Identify which cell holds the provided text, then report its (X, Y) central coordinate. 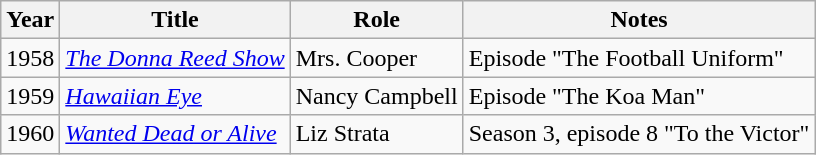
Liz Strata (376, 134)
1960 (30, 134)
Title (175, 20)
1959 (30, 96)
Wanted Dead or Alive (175, 134)
Year (30, 20)
Nancy Campbell (376, 96)
Episode "The Football Uniform" (639, 58)
Role (376, 20)
Season 3, episode 8 "To the Victor" (639, 134)
The Donna Reed Show (175, 58)
Episode "The Koa Man" (639, 96)
1958 (30, 58)
Hawaiian Eye (175, 96)
Notes (639, 20)
Mrs. Cooper (376, 58)
